Determine the [x, y] coordinate at the center of the cell enclosing the given text.  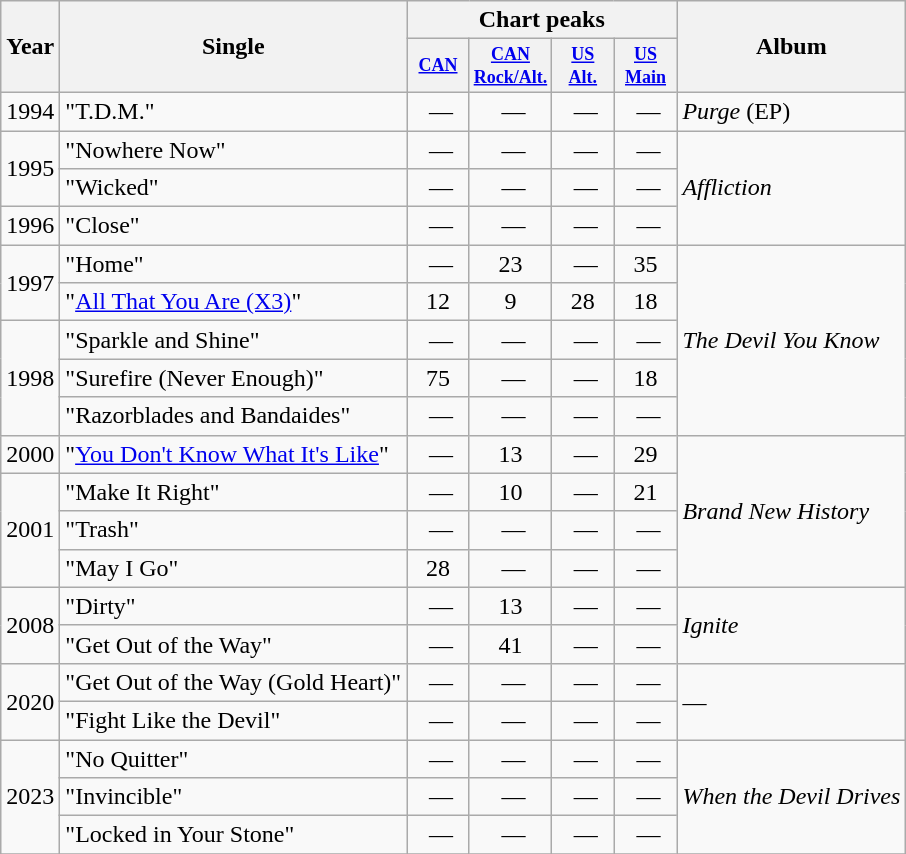
"Get Out of the Way (Gold Heart)" [234, 682]
USMain [646, 66]
1996 [30, 226]
"Sparkle and Shine" [234, 340]
"You Don't Know What It's Like" [234, 454]
"Nowhere Now" [234, 150]
"Home" [234, 264]
2000 [30, 454]
CAN [438, 66]
"Fight Like the Devil" [234, 720]
2023 [30, 797]
When the Devil Drives [792, 797]
Affliction [792, 188]
"Surefire (Never Enough)" [234, 378]
The Devil You Know [792, 340]
Ignite [792, 625]
9 [510, 302]
29 [646, 454]
2001 [30, 530]
"T.D.M." [234, 111]
"Dirty" [234, 606]
1994 [30, 111]
2008 [30, 625]
1998 [30, 378]
CANRock/Alt. [510, 66]
Single [234, 47]
"Razorblades and Bandaides" [234, 416]
"Invincible" [234, 797]
"Get Out of the Way" [234, 644]
41 [510, 644]
35 [646, 264]
USAlt. [584, 66]
1995 [30, 169]
"May I Go" [234, 568]
Chart peaks [542, 20]
Brand New History [792, 511]
Purge (EP) [792, 111]
2020 [30, 701]
75 [438, 378]
Year [30, 47]
"Trash" [234, 530]
"All That You Are (X3)" [234, 302]
"No Quitter" [234, 759]
"Close" [234, 226]
12 [438, 302]
"Locked in Your Stone" [234, 835]
Album [792, 47]
23 [510, 264]
1997 [30, 283]
21 [646, 492]
"Wicked" [234, 188]
10 [510, 492]
"Make It Right" [234, 492]
